From the cell containing the given text, extract its center point as (X, Y) coordinate. 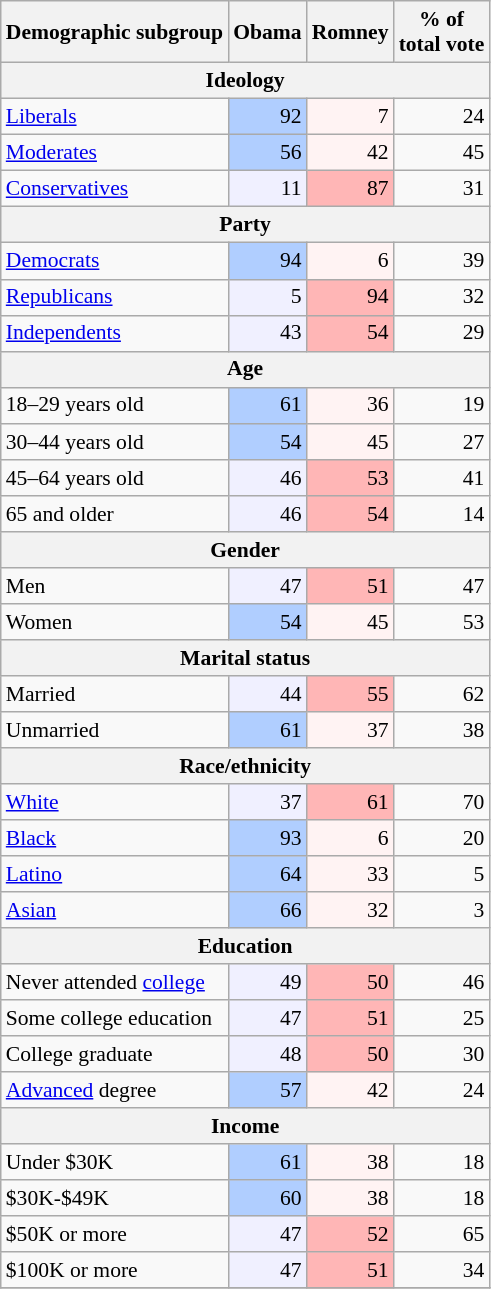
Republicans (114, 297)
44 (267, 694)
Obama (267, 32)
Never attended college (114, 982)
Age (246, 369)
11 (267, 189)
$50K or more (114, 1235)
62 (442, 694)
87 (350, 189)
27 (442, 442)
Latino (114, 874)
45–64 years old (114, 478)
Black (114, 838)
Marital status (246, 658)
18–29 years old (114, 406)
55 (350, 694)
Gender (246, 550)
34 (442, 1271)
52 (350, 1235)
92 (267, 117)
Women (114, 622)
$100K or more (114, 1271)
Men (114, 586)
19 (442, 406)
White (114, 802)
Liberals (114, 117)
48 (267, 1054)
60 (267, 1199)
93 (267, 838)
Under $30K (114, 1163)
Some college education (114, 1018)
Education (246, 946)
% oftotal vote (442, 32)
7 (350, 117)
Romney (350, 32)
56 (267, 153)
31 (442, 189)
Conservatives (114, 189)
33 (350, 874)
43 (267, 333)
39 (442, 261)
College graduate (114, 1054)
$30K-$49K (114, 1199)
36 (350, 406)
41 (442, 478)
65 and older (114, 514)
Independents (114, 333)
Democrats (114, 261)
20 (442, 838)
Party (246, 225)
Married (114, 694)
3 (442, 910)
Demographic subgroup (114, 32)
65 (442, 1235)
Unmarried (114, 730)
Race/ethnicity (246, 766)
66 (267, 910)
57 (267, 1090)
70 (442, 802)
Advanced degree (114, 1090)
25 (442, 1018)
49 (267, 982)
29 (442, 333)
Moderates (114, 153)
Income (246, 1126)
30 (442, 1054)
Asian (114, 910)
14 (442, 514)
Ideology (246, 81)
64 (267, 874)
30–44 years old (114, 442)
